Search for the cell housing the specified text and yield its [x, y] center coordinate. 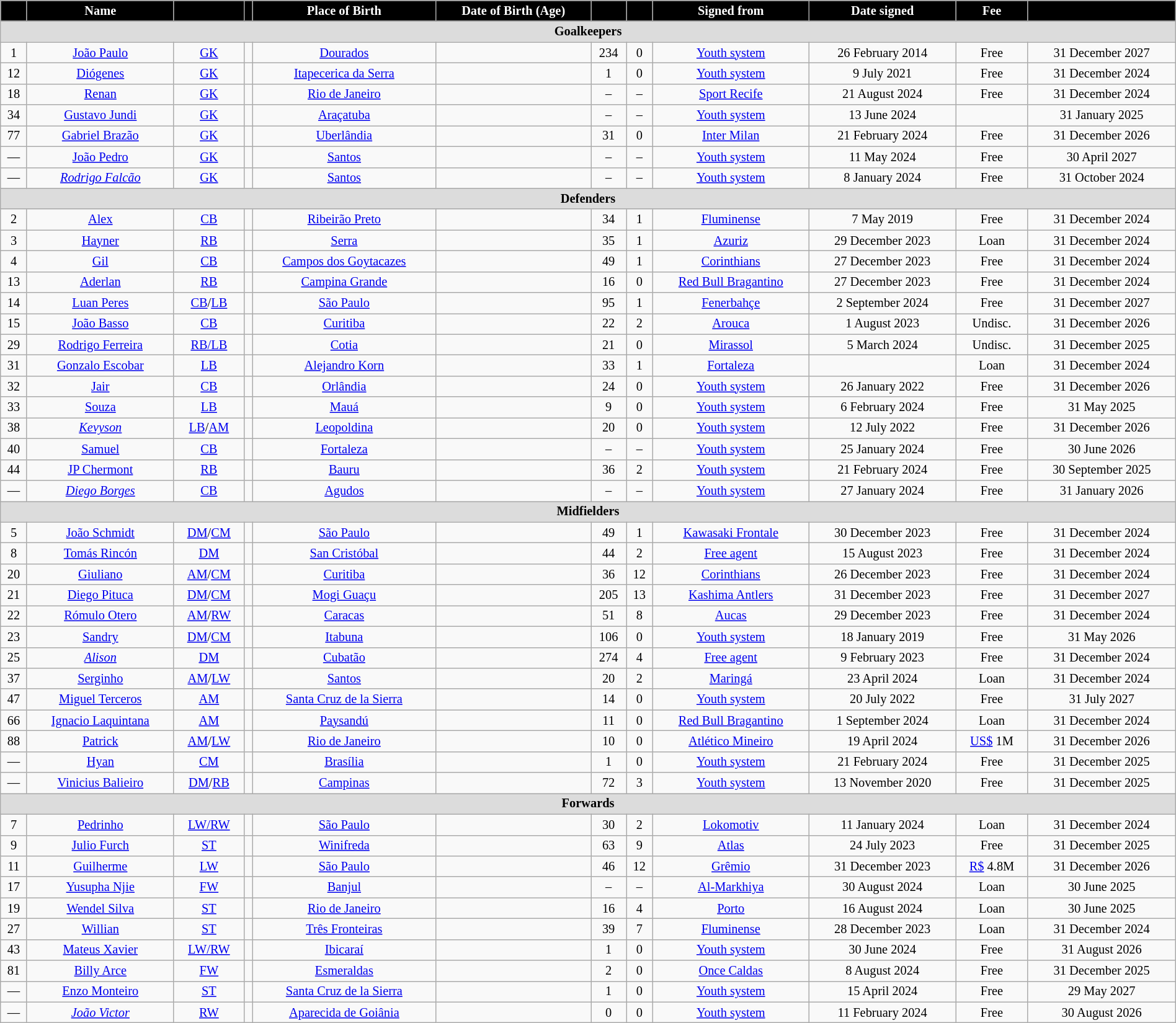
João Schmidt [100, 533]
Diógenes [100, 73]
CB/LB [208, 303]
Orlândia [344, 386]
8 August 2024 [882, 971]
5 [14, 533]
Lokomotiv [731, 825]
Once Caldas [731, 971]
77 [14, 136]
Alex [100, 219]
28 December 2023 [882, 929]
31 May 2026 [1102, 637]
23 April 2024 [882, 678]
27 January 2024 [882, 490]
Leopoldina [344, 428]
15 August 2023 [882, 553]
16 August 2024 [882, 908]
26 January 2022 [882, 386]
Agudos [344, 490]
24 July 2023 [882, 846]
274 [609, 658]
Brasília [344, 762]
DM/RB [208, 783]
Maringá [731, 678]
Porto [731, 908]
Giuliano [100, 574]
27 [14, 929]
Date signed [882, 11]
US$ 1M [992, 741]
Mauá [344, 407]
31 January 2026 [1102, 490]
Banjul [344, 887]
31 May 2025 [1102, 407]
13 November 2020 [882, 783]
Cubatão [344, 658]
Mogi Guaçu [344, 595]
Alison [100, 658]
31 July 2027 [1102, 699]
Julio Furch [100, 846]
19 [14, 908]
Bauru [344, 470]
234 [609, 53]
30 September 2025 [1102, 470]
35 [609, 241]
CM [208, 762]
João Pedro [100, 157]
66 [14, 720]
Gabriel Brazão [100, 136]
30 August 2024 [882, 887]
Signed from [731, 11]
25 January 2024 [882, 449]
Vinicius Balieiro [100, 783]
Al-Markhiya [731, 887]
30 August 2026 [1102, 1012]
San Cristóbal [344, 553]
Billy Arce [100, 971]
Campina Grande [344, 282]
Kawasaki Frontale [731, 533]
AM/RW [208, 616]
AM/CM [208, 574]
Campos dos Goytacazes [344, 261]
Souza [100, 407]
30 April 2027 [1102, 157]
29 May 2027 [1102, 991]
LW [208, 866]
Rodrigo Falcão [100, 178]
Aparecida de Goiânia [344, 1012]
Arouca [731, 324]
88 [14, 741]
18 [14, 94]
18 January 2019 [882, 637]
Inter Milan [731, 136]
Aucas [731, 616]
Ribeirão Preto [344, 219]
51 [609, 616]
Rómulo Otero [100, 616]
Gonzalo Escobar [100, 365]
81 [14, 971]
Rodrigo Ferreira [100, 345]
Name [100, 11]
Serginho [100, 678]
Gustavo Jundi [100, 115]
17 [14, 887]
31 October 2024 [1102, 178]
Enzo Monteiro [100, 991]
Patrick [100, 741]
19 April 2024 [882, 741]
Dourados [344, 53]
Serra [344, 241]
Uberlândia [344, 136]
Diego Borges [100, 490]
72 [609, 783]
29 [14, 345]
30 June 2026 [1102, 449]
106 [609, 637]
Mirassol [731, 345]
37 [14, 678]
R$ 4.8M [992, 866]
Sport Recife [731, 94]
31 January 2025 [1102, 115]
15 [14, 324]
63 [609, 846]
38 [14, 428]
11 February 2024 [882, 1012]
João Paulo [100, 53]
João Victor [100, 1012]
Campinas [344, 783]
Yusupha Njie [100, 887]
LB/AM [208, 428]
47 [14, 699]
Hyan [100, 762]
20 July 2022 [882, 699]
Midfielders [588, 511]
Aderlan [100, 282]
Diego Pituca [100, 595]
6 February 2024 [882, 407]
24 [609, 386]
15 April 2024 [882, 991]
10 [609, 741]
Tomás Rincón [100, 553]
8 January 2024 [882, 178]
RW [208, 1012]
Goalkeepers [588, 32]
Cotia [344, 345]
Sandry [100, 637]
RB/LB [208, 345]
Mateus Xavier [100, 950]
11 January 2024 [882, 825]
Forwards [588, 804]
Wendel Silva [100, 908]
Kevyson [100, 428]
1 August 2023 [882, 324]
Date of Birth (Age) [514, 11]
Fee [992, 11]
JP Chermont [100, 470]
13 June 2024 [882, 115]
32 [14, 386]
Miguel Terceros [100, 699]
9 February 2023 [882, 658]
Willian [100, 929]
Fenerbahçe [731, 303]
Samuel [100, 449]
Ignacio Laquintana [100, 720]
31 August 2026 [1102, 950]
21 August 2024 [882, 94]
Guilherme [100, 866]
2 September 2024 [882, 303]
46 [609, 866]
Paysandú [344, 720]
Atlético Mineiro [731, 741]
7 May 2019 [882, 219]
25 [14, 658]
Place of Birth [344, 11]
Renan [100, 94]
30 [609, 825]
Pedrinho [100, 825]
Itapecerica da Serra [344, 73]
30 June 2024 [882, 950]
Ibicaraí [344, 950]
Winifreda [344, 846]
30 December 2023 [882, 533]
Atlas [731, 846]
43 [14, 950]
Azuriz [731, 241]
Alejandro Korn [344, 365]
Gil [100, 261]
Três Fronteiras [344, 929]
205 [609, 595]
Kashima Antlers [731, 595]
5 March 2024 [882, 345]
1 September 2024 [882, 720]
Luan Peres [100, 303]
23 [14, 637]
Itabuna [344, 637]
40 [14, 449]
26 February 2014 [882, 53]
95 [609, 303]
Defenders [588, 198]
Hayner [100, 241]
Caracas [344, 616]
Grêmio [731, 866]
26 December 2023 [882, 574]
9 July 2021 [882, 73]
Esmeraldas [344, 971]
Araçatuba [344, 115]
Jair [100, 386]
João Basso [100, 324]
11 May 2024 [882, 157]
12 July 2022 [882, 428]
39 [609, 929]
